Provide the [x, y] coordinate of the cell's center where the given text is located.  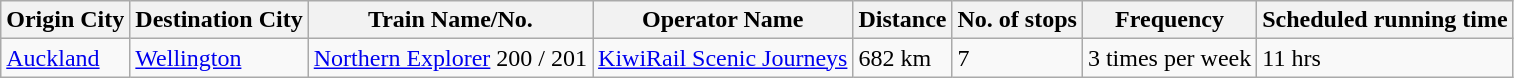
Auckland [66, 58]
Frequency [1169, 20]
11 hrs [1385, 58]
Northern Explorer 200 / 201 [450, 58]
Scheduled running time [1385, 20]
3 times per week [1169, 58]
Wellington [219, 58]
682 km [902, 58]
Distance [902, 20]
Operator Name [723, 20]
Train Name/No. [450, 20]
Origin City [66, 20]
Destination City [219, 20]
KiwiRail Scenic Journeys [723, 58]
7 [1017, 58]
No. of stops [1017, 20]
